From the cell containing the given text, extract its center point as [X, Y] coordinate. 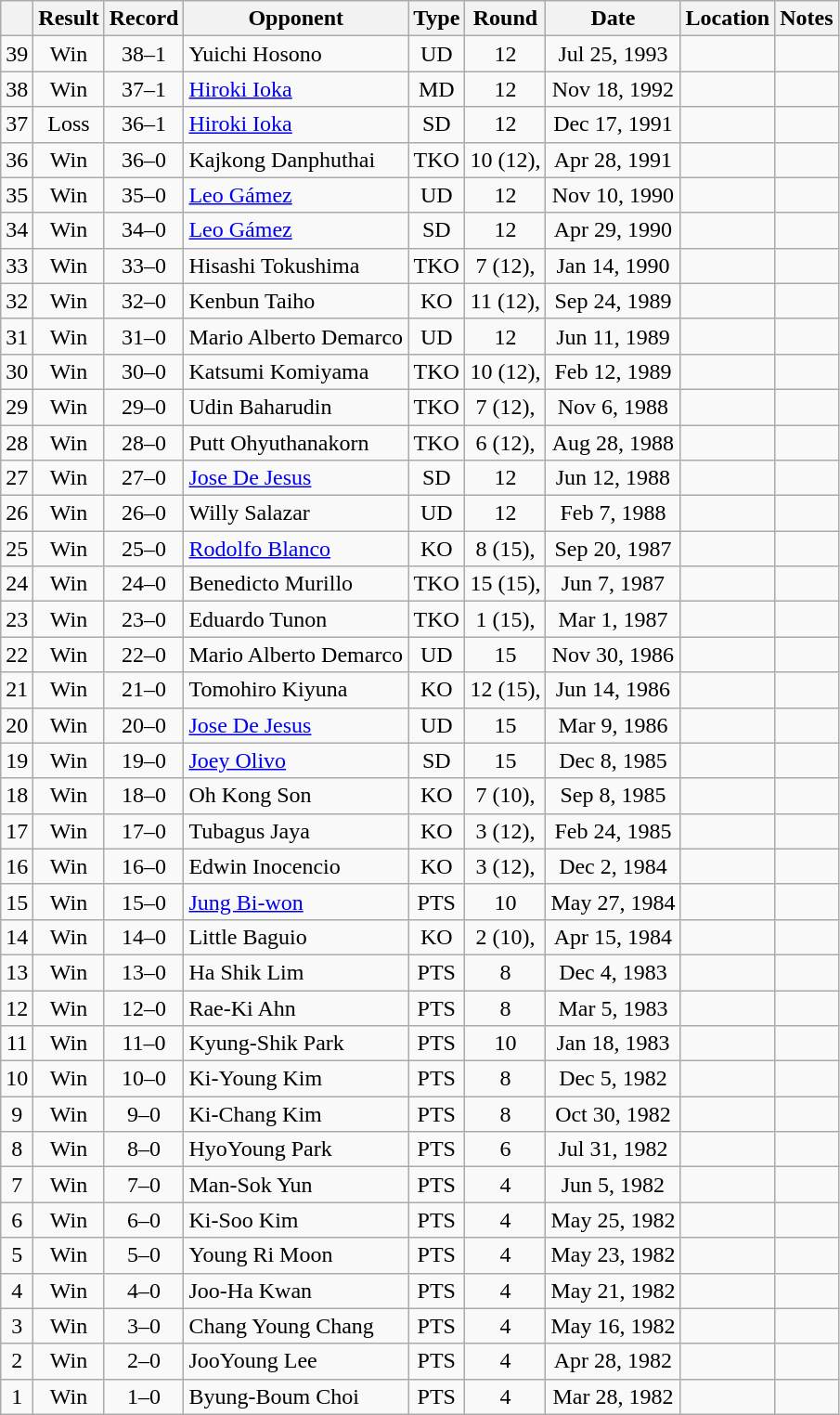
5 [17, 1255]
23–0 [144, 619]
11 [17, 1044]
Joo-Ha Kwan [296, 1291]
Benedicto Murillo [296, 584]
22–0 [144, 655]
30 [17, 371]
16 [17, 866]
Mar 1, 1987 [613, 619]
Nov 18, 1992 [613, 89]
1–0 [144, 1396]
Willy Salazar [296, 513]
11 (12), [505, 301]
12 (15), [505, 690]
10–0 [144, 1079]
Ki-Young Kim [296, 1079]
36–0 [144, 160]
Jun 11, 1989 [613, 336]
May 25, 1982 [613, 1220]
Dec 5, 1982 [613, 1079]
Tubagus Jaya [296, 831]
9 [17, 1114]
34 [17, 230]
Record [144, 19]
24 [17, 584]
Jun 14, 1986 [613, 690]
Rodolfo Blanco [296, 549]
8–0 [144, 1149]
Ki-Chang Kim [296, 1114]
Jung Bi-won [296, 902]
28–0 [144, 443]
3 [17, 1326]
2 (10), [505, 937]
14–0 [144, 937]
Dec 4, 1983 [613, 972]
18 [17, 796]
Rae-Ki Ahn [296, 1007]
24–0 [144, 584]
Sep 24, 1989 [613, 301]
15 (15), [505, 584]
6 (12), [505, 443]
Jun 12, 1988 [613, 478]
37 [17, 124]
7 [17, 1185]
Apr 29, 1990 [613, 230]
Ha Shik Lim [296, 972]
37–1 [144, 89]
Man-Sok Yun [296, 1185]
21 [17, 690]
Young Ri Moon [296, 1255]
May 21, 1982 [613, 1291]
HyoYoung Park [296, 1149]
36 [17, 160]
Jun 7, 1987 [613, 584]
8 (15), [505, 549]
9–0 [144, 1114]
25 [17, 549]
Eduardo Tunon [296, 619]
Yuichi Hosono [296, 54]
26 [17, 513]
16–0 [144, 866]
3–0 [144, 1326]
Tomohiro Kiyuna [296, 690]
6–0 [144, 1220]
Dec 2, 1984 [613, 866]
27–0 [144, 478]
Kajkong Danphuthai [296, 160]
18–0 [144, 796]
29–0 [144, 407]
28 [17, 443]
Result [69, 19]
Sep 8, 1985 [613, 796]
MD [436, 89]
33–0 [144, 266]
Edwin Inocencio [296, 866]
Notes [807, 19]
35 [17, 195]
Putt Ohyuthanakorn [296, 443]
May 23, 1982 [613, 1255]
34–0 [144, 230]
20–0 [144, 725]
Katsumi Komiyama [296, 371]
Kenbun Taiho [296, 301]
Mar 5, 1983 [613, 1007]
11–0 [144, 1044]
Kyung-Shik Park [296, 1044]
36–1 [144, 124]
Jul 25, 1993 [613, 54]
Byung-Boum Choi [296, 1396]
21–0 [144, 690]
Opponent [296, 19]
JooYoung Lee [296, 1361]
29 [17, 407]
26–0 [144, 513]
May 16, 1982 [613, 1326]
Type [436, 19]
Jan 18, 1983 [613, 1044]
Location [728, 19]
19 [17, 760]
17–0 [144, 831]
Jul 31, 1982 [613, 1149]
Little Baguio [296, 937]
13–0 [144, 972]
17 [17, 831]
Apr 28, 1982 [613, 1361]
Ki-Soo Kim [296, 1220]
32 [17, 301]
Date [613, 19]
Round [505, 19]
38 [17, 89]
22 [17, 655]
20 [17, 725]
1 [17, 1396]
Nov 30, 1986 [613, 655]
7 (10), [505, 796]
19–0 [144, 760]
Feb 7, 1988 [613, 513]
Feb 24, 1985 [613, 831]
31 [17, 336]
Jan 14, 1990 [613, 266]
15–0 [144, 902]
Oh Kong Son [296, 796]
32–0 [144, 301]
Nov 6, 1988 [613, 407]
Mar 9, 1986 [613, 725]
1 (15), [505, 619]
Apr 15, 1984 [613, 937]
Loss [69, 124]
Jun 5, 1982 [613, 1185]
Aug 28, 1988 [613, 443]
Apr 28, 1991 [613, 160]
Hisashi Tokushima [296, 266]
Oct 30, 1982 [613, 1114]
7–0 [144, 1185]
27 [17, 478]
25–0 [144, 549]
2 [17, 1361]
Joey Olivo [296, 760]
Feb 12, 1989 [613, 371]
12–0 [144, 1007]
Udin Baharudin [296, 407]
2–0 [144, 1361]
33 [17, 266]
4–0 [144, 1291]
30–0 [144, 371]
Dec 8, 1985 [613, 760]
May 27, 1984 [613, 902]
14 [17, 937]
5–0 [144, 1255]
Mar 28, 1982 [613, 1396]
Sep 20, 1987 [613, 549]
35–0 [144, 195]
Chang Young Chang [296, 1326]
38–1 [144, 54]
13 [17, 972]
Dec 17, 1991 [613, 124]
31–0 [144, 336]
39 [17, 54]
Nov 10, 1990 [613, 195]
23 [17, 619]
